Identify which cell holds the provided text, then report its [x, y] central coordinate. 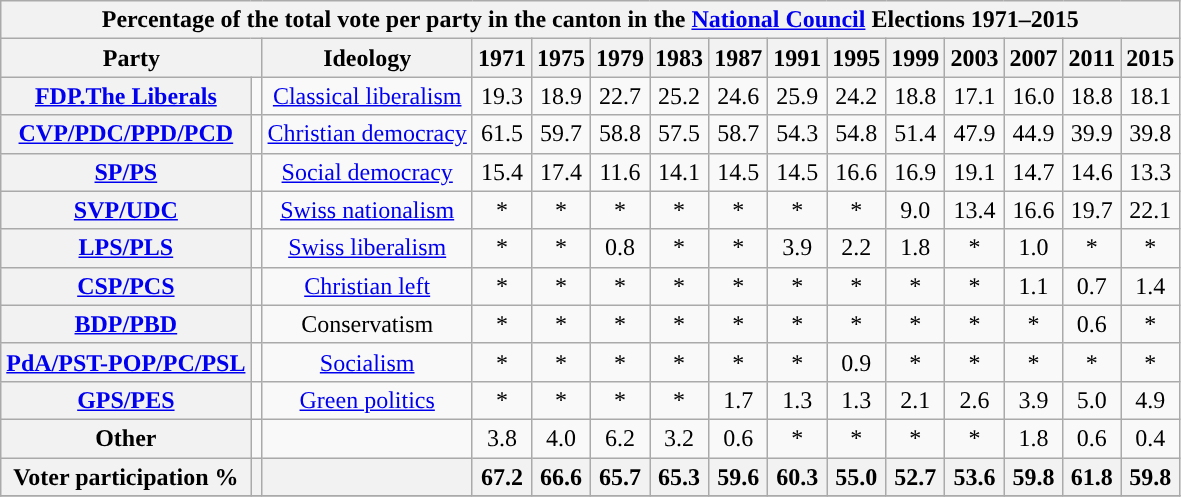
59.6 [738, 477]
FDP.The Liberals [126, 96]
44.9 [1034, 134]
65.7 [620, 477]
2.2 [856, 248]
14.1 [680, 172]
Swiss liberalism [367, 248]
55.0 [856, 477]
2.1 [916, 400]
14.7 [1034, 172]
67.2 [502, 477]
39.8 [1150, 134]
19.7 [1092, 210]
61.5 [502, 134]
1.1 [1034, 286]
BDP/PBD [126, 324]
5.0 [1092, 400]
2015 [1150, 58]
Conservatism [367, 324]
3.2 [680, 438]
65.3 [680, 477]
66.6 [560, 477]
1.7 [738, 400]
14.6 [1092, 172]
19.1 [974, 172]
2003 [974, 58]
25.9 [798, 96]
15.4 [502, 172]
0.7 [1092, 286]
2.6 [974, 400]
1.0 [1034, 248]
1975 [560, 58]
GPS/PES [126, 400]
24.6 [738, 96]
1987 [738, 58]
61.8 [1092, 477]
17.1 [974, 96]
6.2 [620, 438]
1979 [620, 58]
9.0 [916, 210]
Voter participation % [126, 477]
4.9 [1150, 400]
1.4 [1150, 286]
Ideology [367, 58]
0.9 [856, 362]
1995 [856, 58]
1983 [680, 58]
3.8 [502, 438]
Percentage of the total vote per party in the canton in the National Council Elections 1971–2015 [590, 20]
18.1 [1150, 96]
57.5 [680, 134]
54.8 [856, 134]
Christian democracy [367, 134]
CSP/PCS [126, 286]
Classical liberalism [367, 96]
13.3 [1150, 172]
Other [126, 438]
1991 [798, 58]
51.4 [916, 134]
PdA/PST-POP/PC/PSL [126, 362]
4.0 [560, 438]
Swiss nationalism [367, 210]
SP/PS [126, 172]
22.1 [1150, 210]
24.2 [856, 96]
19.3 [502, 96]
SVP/UDC [126, 210]
Green politics [367, 400]
53.6 [974, 477]
39.9 [1092, 134]
1971 [502, 58]
1999 [916, 58]
25.2 [680, 96]
Party [132, 58]
18.9 [560, 96]
Socialism [367, 362]
CVP/PDC/PPD/PCD [126, 134]
13.4 [974, 210]
LPS/PLS [126, 248]
2007 [1034, 58]
60.3 [798, 477]
52.7 [916, 477]
16.0 [1034, 96]
54.3 [798, 134]
47.9 [974, 134]
59.7 [560, 134]
11.6 [620, 172]
17.4 [560, 172]
0.4 [1150, 438]
58.7 [738, 134]
58.8 [620, 134]
0.8 [620, 248]
Christian left [367, 286]
Social democracy [367, 172]
22.7 [620, 96]
2011 [1092, 58]
16.9 [916, 172]
